Pinpoint the cell where the given text exists, returning its [X, Y] midpoint coordinate. 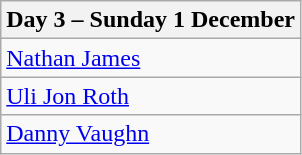
Uli Jon Roth [151, 96]
Day 3 – Sunday 1 December [151, 20]
Nathan James [151, 58]
Danny Vaughn [151, 134]
